For the text-containing cell, return its midpoint in (x, y) coordinate format. 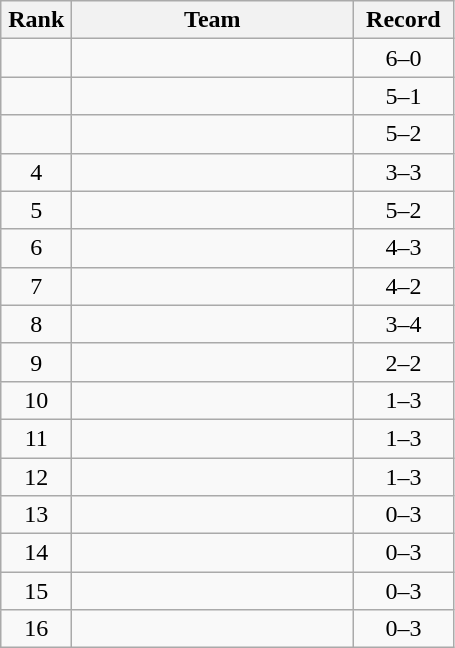
5 (36, 210)
15 (36, 591)
13 (36, 515)
Rank (36, 20)
8 (36, 324)
10 (36, 400)
3–3 (404, 172)
9 (36, 362)
11 (36, 438)
4–2 (404, 286)
2–2 (404, 362)
4 (36, 172)
3–4 (404, 324)
Record (404, 20)
12 (36, 477)
4–3 (404, 248)
6–0 (404, 58)
Team (212, 20)
14 (36, 553)
16 (36, 629)
6 (36, 248)
7 (36, 286)
5–1 (404, 96)
